From the cell containing the given text, extract its center point as (X, Y) coordinate. 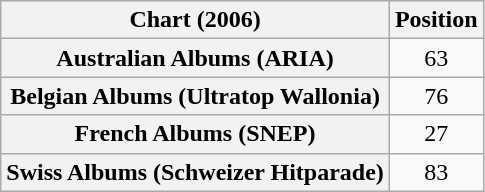
27 (436, 134)
Swiss Albums (Schweizer Hitparade) (196, 172)
63 (436, 58)
83 (436, 172)
Belgian Albums (Ultratop Wallonia) (196, 96)
Australian Albums (ARIA) (196, 58)
French Albums (SNEP) (196, 134)
76 (436, 96)
Chart (2006) (196, 20)
Position (436, 20)
